Return the (x, y) coordinate for the center point of the cell that contains the specified text.  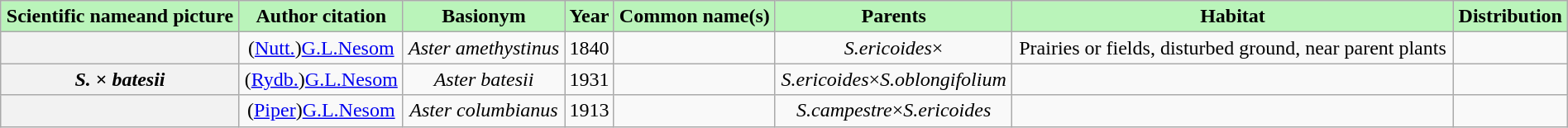
Parents (893, 17)
Year (590, 17)
1931 (590, 79)
Common name(s) (695, 17)
(Nutt.)G.L.Nesom (321, 48)
Aster columbianus (483, 111)
Basionym (483, 17)
Aster batesii (483, 79)
Distribution (1510, 17)
Prairies or fields, disturbed ground, near parent plants (1232, 48)
S.ericoides× (893, 48)
1913 (590, 111)
S.ericoides×S.oblongifolium (893, 79)
Scientific nameand picture (120, 17)
Aster amethystinus (483, 48)
S. × batesii (120, 79)
Habitat (1232, 17)
Author citation (321, 17)
(Piper)G.L.Nesom (321, 111)
S.campestre×S.ericoides (893, 111)
1840 (590, 48)
(Rydb.)G.L.Nesom (321, 79)
